Find where the given text appears and provide that cell's center as (X, Y) coordinate. 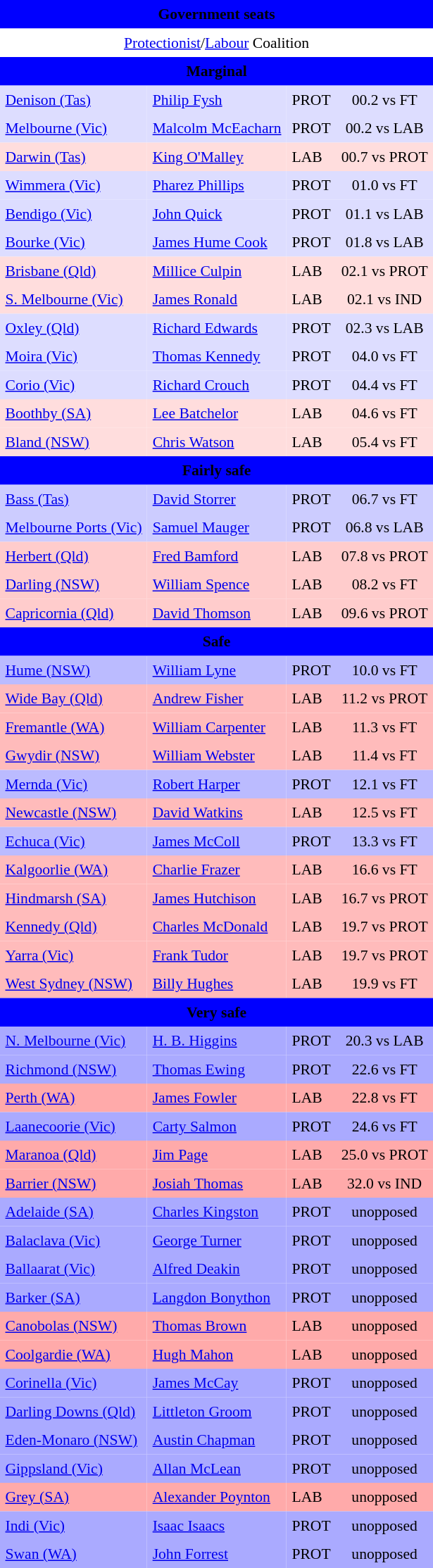
James McColl (217, 841)
John Forrest (217, 1554)
Gippsland (Vic) (73, 1468)
Bendigo (Vic) (73, 213)
Fred Bamford (217, 556)
William Webster (217, 755)
Josiah Thomas (217, 1183)
James Fowler (217, 1098)
Brisbane (Qld) (73, 270)
13.3 vs FT (384, 841)
King O'Malley (217, 156)
Protectionist/Labour Coalition (217, 42)
James Ronald (217, 299)
Langdon Bonython (217, 1297)
Perth (WA) (73, 1098)
Malcolm McEacharn (217, 128)
00.7 vs PROT (384, 156)
Bass (Tas) (73, 498)
Canobolas (NSW) (73, 1326)
Coolgardie (WA) (73, 1354)
Marginal (217, 71)
Pharez Phillips (217, 185)
Chris Watson (217, 441)
Richmond (NSW) (73, 1069)
Oxley (Qld) (73, 327)
Eden-Monaro (NSW) (73, 1440)
Moira (Vic) (73, 356)
Charles Kingston (217, 1212)
Melbourne (Vic) (73, 128)
22.8 vs FT (384, 1098)
11.3 vs FT (384, 727)
Hume (NSW) (73, 670)
Capricornia (Qld) (73, 613)
Fairly safe (217, 470)
05.4 vs FT (384, 441)
06.7 vs FT (384, 498)
John Quick (217, 213)
Darling Downs (Qld) (73, 1411)
Barrier (NSW) (73, 1183)
David Watkins (217, 813)
Richard Edwards (217, 327)
16.6 vs FT (384, 870)
James McCay (217, 1383)
William Spence (217, 584)
William Carpenter (217, 727)
Thomas Kennedy (217, 356)
Allan McLean (217, 1468)
10.0 vs FT (384, 670)
Samuel Mauger (217, 527)
07.8 vs PROT (384, 556)
Robert Harper (217, 784)
Hugh Mahon (217, 1354)
William Lyne (217, 670)
Melbourne Ports (Vic) (73, 527)
04.4 vs FT (384, 384)
Mernda (Vic) (73, 784)
Lee Batchelor (217, 413)
Charlie Frazer (217, 870)
25.0 vs PROT (384, 1155)
Government seats (217, 14)
06.8 vs LAB (384, 527)
Charles McDonald (217, 927)
Austin Chapman (217, 1440)
01.0 vs FT (384, 185)
H. B. Higgins (217, 1041)
Corinella (Vic) (73, 1383)
Very safe (217, 1012)
Alfred Deakin (217, 1269)
Barker (SA) (73, 1297)
Philip Fysh (217, 99)
Andrew Fisher (217, 698)
Thomas Ewing (217, 1069)
Bland (NSW) (73, 441)
Balaclava (Vic) (73, 1240)
Isaac Isaacs (217, 1525)
Yarra (Vic) (73, 955)
Billy Hughes (217, 984)
11.2 vs PROT (384, 698)
Wimmera (Vic) (73, 185)
12.1 vs FT (384, 784)
S. Melbourne (Vic) (73, 299)
Echuca (Vic) (73, 841)
02.1 vs IND (384, 299)
Wide Bay (Qld) (73, 698)
Fremantle (WA) (73, 727)
Kalgoorlie (WA) (73, 870)
Safe (217, 641)
02.3 vs LAB (384, 327)
Millice Culpin (217, 270)
Ballaarat (Vic) (73, 1269)
16.7 vs PROT (384, 898)
Hindmarsh (SA) (73, 898)
Jim Page (217, 1155)
11.4 vs FT (384, 755)
Newcastle (NSW) (73, 813)
32.0 vs IND (384, 1183)
Boothby (SA) (73, 413)
12.5 vs FT (384, 813)
Gwydir (NSW) (73, 755)
Alexander Poynton (217, 1497)
James Hutchison (217, 898)
04.0 vs FT (384, 356)
Richard Crouch (217, 384)
Denison (Tas) (73, 99)
Corio (Vic) (73, 384)
22.6 vs FT (384, 1069)
09.6 vs PROT (384, 613)
01.8 vs LAB (384, 242)
Bourke (Vic) (73, 242)
Kennedy (Qld) (73, 927)
00.2 vs LAB (384, 128)
David Storrer (217, 498)
N. Melbourne (Vic) (73, 1041)
Adelaide (SA) (73, 1212)
Carty Salmon (217, 1126)
West Sydney (NSW) (73, 984)
04.6 vs FT (384, 413)
Laanecoorie (Vic) (73, 1126)
Swan (WA) (73, 1554)
19.9 vs FT (384, 984)
24.6 vs FT (384, 1126)
Frank Tudor (217, 955)
David Thomson (217, 613)
Darling (NSW) (73, 584)
Herbert (Qld) (73, 556)
08.2 vs FT (384, 584)
James Hume Cook (217, 242)
George Turner (217, 1240)
Maranoa (Qld) (73, 1155)
Thomas Brown (217, 1326)
20.3 vs LAB (384, 1041)
Littleton Groom (217, 1411)
00.2 vs FT (384, 99)
Indi (Vic) (73, 1525)
Grey (SA) (73, 1497)
01.1 vs LAB (384, 213)
Darwin (Tas) (73, 156)
02.1 vs PROT (384, 270)
